Return (X, Y) of the center of cell containing provided text 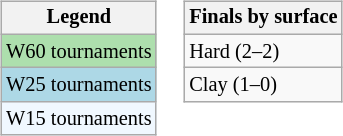
Finals by surface (263, 18)
Clay (1–0) (263, 85)
W15 tournaments (78, 119)
W25 tournaments (78, 85)
W60 tournaments (78, 51)
Hard (2–2) (263, 51)
Legend (78, 18)
